For the text-containing cell, return its midpoint in (X, Y) coordinate format. 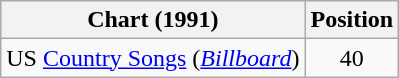
US Country Songs (Billboard) (153, 58)
Position (352, 20)
40 (352, 58)
Chart (1991) (153, 20)
